From the cell containing the given text, extract its center point as [X, Y] coordinate. 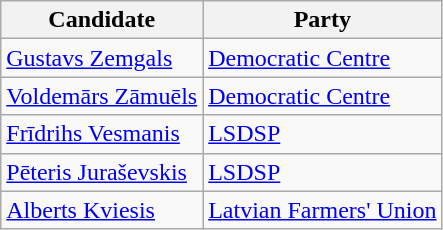
Alberts Kviesis [102, 210]
Candidate [102, 20]
Latvian Farmers' Union [322, 210]
Gustavs Zemgals [102, 58]
Frīdrihs Vesmanis [102, 134]
Voldemārs Zāmuēls [102, 96]
Pēteris Juraševskis [102, 172]
Party [322, 20]
